Search for the cell housing the specified text and yield its (X, Y) center coordinate. 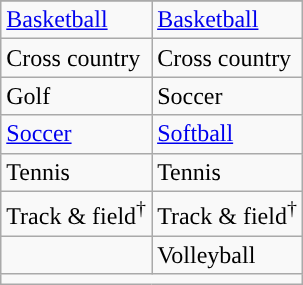
Golf (76, 96)
Volleyball (228, 255)
Softball (228, 134)
